Determine the (x, y) coordinate at the center of the cell enclosing the given text.  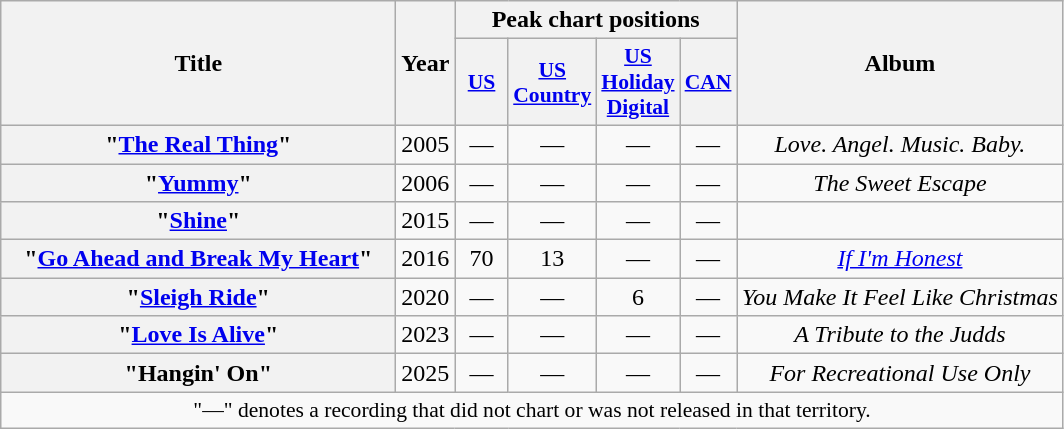
Title (198, 64)
For Recreational Use Only (900, 373)
"Love Is Alive" (198, 335)
"Go Ahead and Break My Heart" (198, 259)
A Tribute to the Judds (900, 335)
"—" denotes a recording that did not chart or was not released in that territory. (532, 410)
2025 (426, 373)
If I'm Honest (900, 259)
USHolidayDigital (638, 82)
2015 (426, 221)
Year (426, 64)
CAN (708, 82)
2023 (426, 335)
70 (482, 259)
2016 (426, 259)
2020 (426, 297)
The Sweet Escape (900, 183)
"Hangin' On" (198, 373)
"Sleigh Ride" (198, 297)
Love. Angel. Music. Baby. (900, 144)
"Shine" (198, 221)
You Make It Feel Like Christmas (900, 297)
"Yummy" (198, 183)
USCountry (552, 82)
6 (638, 297)
2006 (426, 183)
Peak chart positions (596, 20)
13 (552, 259)
2005 (426, 144)
Album (900, 64)
"The Real Thing" (198, 144)
US (482, 82)
